Search for the cell housing the specified text and yield its [x, y] center coordinate. 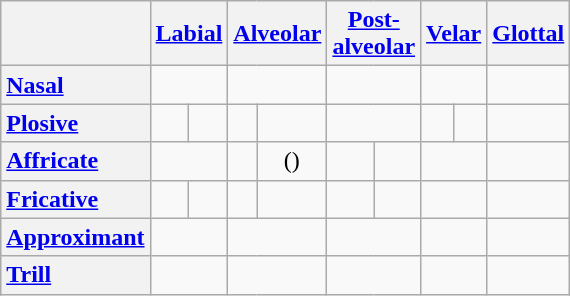
Velar [454, 34]
Fricative [76, 199]
Nasal [76, 85]
Alveolar [278, 34]
Trill [76, 275]
Plosive [76, 123]
Glottal [528, 34]
Approximant [76, 237]
Affricate [76, 161]
() [292, 161]
Labial [189, 34]
Post-alveolar [374, 34]
